Determine the [x, y] coordinate at the center of the cell enclosing the given text.  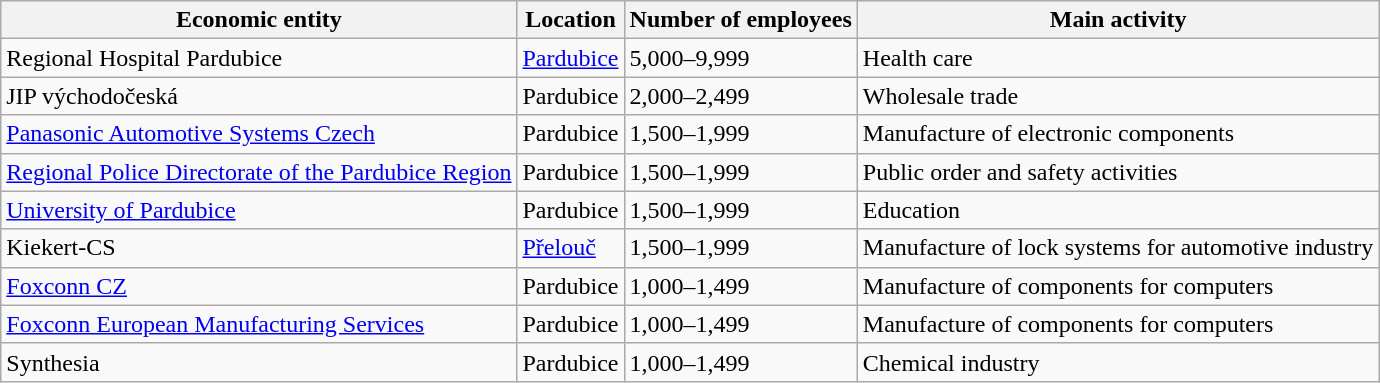
Foxconn European Manufacturing Services [259, 324]
Number of employees [740, 20]
Regional Hospital Pardubice [259, 58]
Synthesia [259, 362]
Přelouč [570, 248]
Health care [1118, 58]
JIP východočeská [259, 96]
Economic entity [259, 20]
Panasonic Automotive Systems Czech [259, 134]
Public order and safety activities [1118, 172]
Regional Police Directorate of the Pardubice Region [259, 172]
Education [1118, 210]
Kiekert-CS [259, 248]
Wholesale trade [1118, 96]
Chemical industry [1118, 362]
Manufacture of lock systems for automotive industry [1118, 248]
University of Pardubice [259, 210]
2,000–2,499 [740, 96]
Manufacture of electronic components [1118, 134]
Main activity [1118, 20]
Foxconn CZ [259, 286]
5,000–9,999 [740, 58]
Location [570, 20]
